Pinpoint the cell where the given text exists, returning its (X, Y) midpoint coordinate. 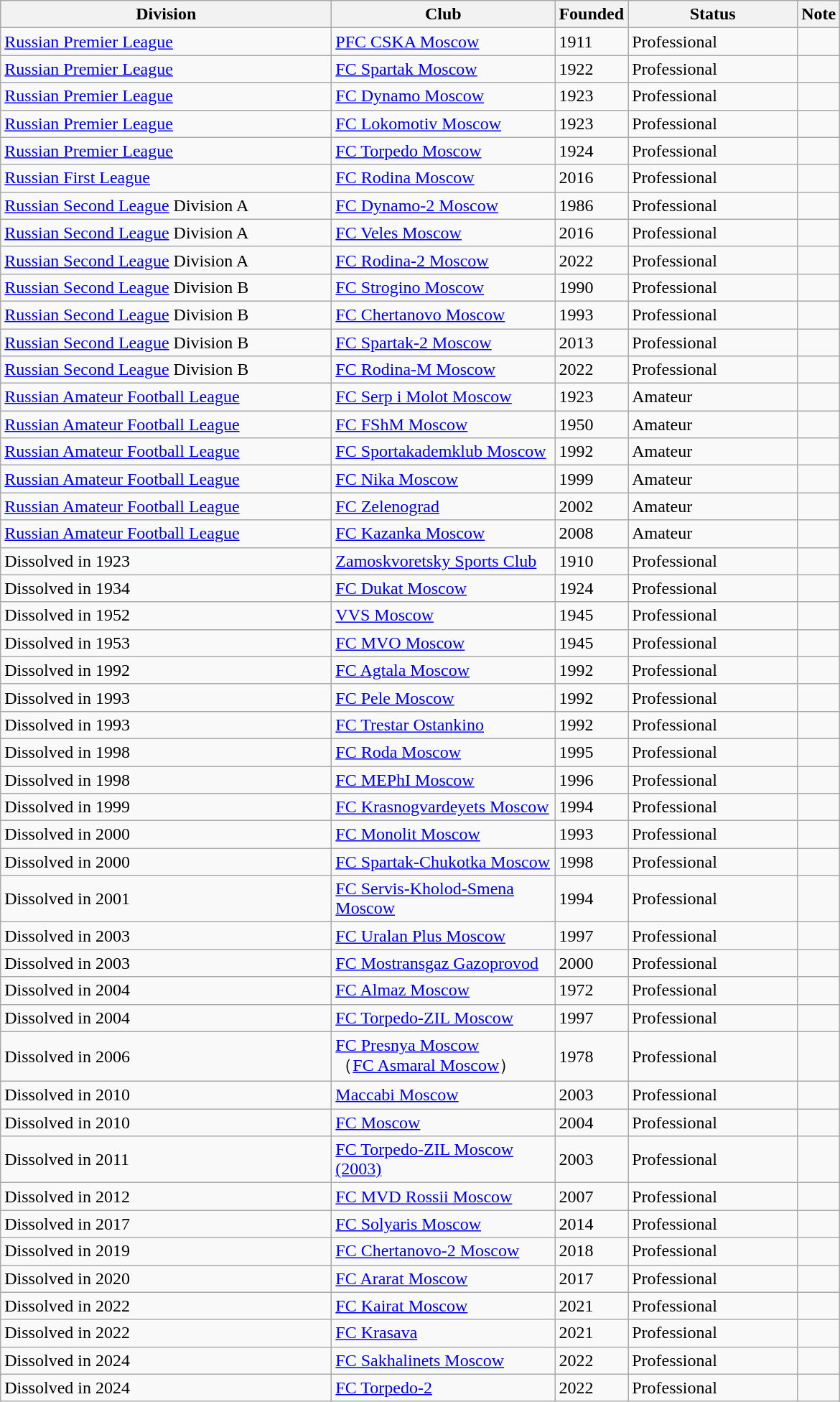
FC Kazanka Moscow (444, 534)
1998 (592, 862)
Dissolved in 2012 (167, 1197)
2007 (592, 1197)
FC MVD Rossii Moscow (444, 1197)
FC Krasava (444, 1333)
FC Uralan Plus Moscow (444, 936)
FC MVO Moscow (444, 643)
Division (167, 14)
VVS Moscow (444, 616)
1986 (592, 205)
Note (818, 14)
FC Ararat Moscow (444, 1278)
PFC CSKA Moscow (444, 42)
FC Pele Moscow (444, 697)
Dissolved in 1934 (167, 588)
Dissolved in 2017 (167, 1224)
2000 (592, 963)
1978 (592, 1057)
Dissolved in 1923 (167, 561)
FC Rodina-M Moscow (444, 370)
1972 (592, 990)
1995 (592, 752)
FC Chertanovo-2 Moscow (444, 1251)
FC Kairat Moscow (444, 1306)
FC Dynamo-2 Moscow (444, 205)
FC Trestar Ostankino (444, 725)
FC Almaz Moscow (444, 990)
FC Mostransgaz Gazoprovod (444, 963)
FC Roda Moscow (444, 752)
Dissolved in 1999 (167, 807)
FC Zelenograd (444, 506)
2002 (592, 506)
1950 (592, 424)
FC Sportakademklub Moscow (444, 452)
1996 (592, 779)
FC Monolit Moscow (444, 835)
2018 (592, 1251)
Club (444, 14)
Maccabi Moscow (444, 1095)
2017 (592, 1278)
FC Serp i Molot Moscow (444, 397)
FC Nika Moscow (444, 479)
FC FShM Moscow (444, 424)
Dissolved in 1992 (167, 670)
FC Strogino Moscow (444, 287)
FC Lokomotiv Moscow (444, 124)
Founded (592, 14)
Dissolved in 2006 (167, 1057)
FC Sakhalinets Moscow (444, 1360)
FC Chertanovo Moscow (444, 315)
Dissolved in 2020 (167, 1278)
2004 (592, 1123)
FC Agtala Moscow (444, 670)
1999 (592, 479)
FC Dynamo Moscow (444, 96)
FC Moscow (444, 1123)
FC Spartak-Chukotka Moscow (444, 862)
2014 (592, 1224)
FC Torpedo-ZIL Moscow (444, 1018)
Dissolved in 1953 (167, 643)
FC Rodina-2 Moscow (444, 260)
FC Krasnogvardeyets Moscow (444, 807)
FC Rodina Moscow (444, 178)
1922 (592, 69)
FC Spartak Moscow (444, 69)
FC Torpedo-ZIL Moscow (2003) (444, 1159)
2008 (592, 534)
FC Veles Moscow (444, 233)
FC Presnya Moscow（FC Asmaral Moscow） (444, 1057)
Dissolved in 2011 (167, 1159)
FC Torpedo Moscow (444, 151)
FC Servis-Kholod-Smena Moscow (444, 899)
Zamoskvoretsky Sports Club (444, 561)
Dissolved in 2001 (167, 899)
FC MEPhI Moscow (444, 779)
2013 (592, 343)
Dissolved in 2019 (167, 1251)
1990 (592, 287)
Dissolved in 1952 (167, 616)
Russian First League (167, 178)
1910 (592, 561)
FC Solyaris Moscow (444, 1224)
FC Spartak-2 Moscow (444, 343)
FC Dukat Moscow (444, 588)
FC Torpedo-2 (444, 1388)
1911 (592, 42)
Status (713, 14)
